Output the (x, y) coordinate of the center of the cell containing the given text.  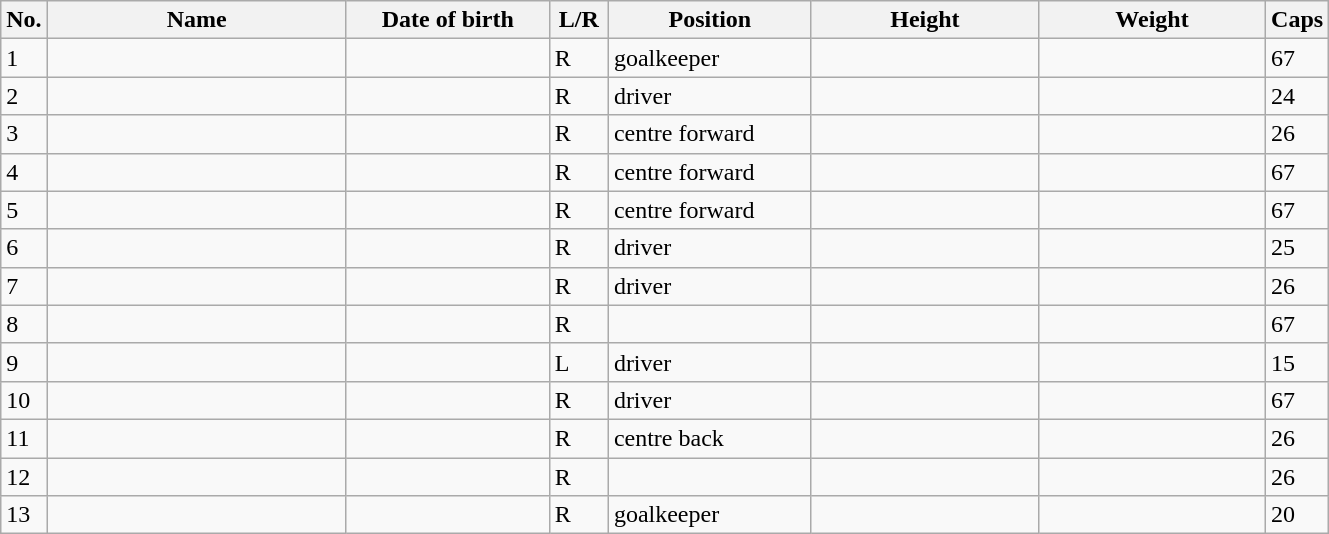
3 (24, 134)
Weight (1152, 20)
L (578, 362)
20 (1298, 515)
2 (24, 96)
15 (1298, 362)
L/R (578, 20)
25 (1298, 248)
Height (924, 20)
Date of birth (448, 20)
12 (24, 477)
centre back (710, 438)
Caps (1298, 20)
No. (24, 20)
4 (24, 172)
10 (24, 400)
5 (24, 210)
11 (24, 438)
6 (24, 248)
9 (24, 362)
24 (1298, 96)
13 (24, 515)
Name (196, 20)
Position (710, 20)
1 (24, 58)
8 (24, 324)
7 (24, 286)
